Return the [X, Y] coordinate for the center point of the cell that contains the specified text.  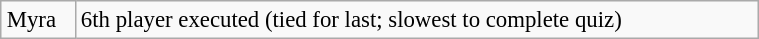
Myra [38, 20]
6th player executed (tied for last; slowest to complete quiz) [418, 20]
